Identify which cell holds the provided text, then report its [x, y] central coordinate. 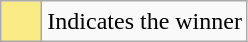
Indicates the winner [145, 22]
